Locate the cell with the specified text and output its (x, y) center coordinate. 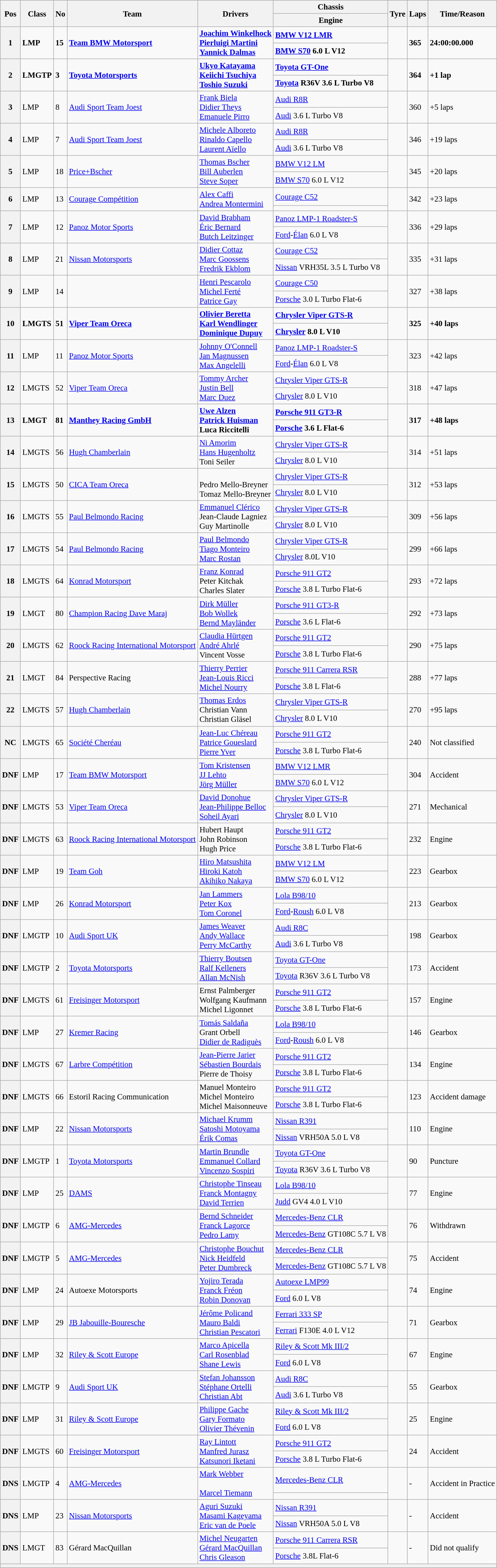
+77 laps (463, 678)
Martin Brundle Emmanuel Collard Vincenzo Sospiri (235, 1161)
Frank Biela Didier Theys Emanuele Pirro (235, 107)
345 (417, 172)
Mechanical (463, 807)
90 (417, 1161)
+42 laps (463, 356)
Pedro Mello-Breyner Tomaz Mello-Breyner (235, 484)
26 (60, 903)
Tyre (398, 13)
Thierry Boutsen Ralf Kelleners Allan McNish (235, 968)
24:00:00.000 (463, 43)
56 (60, 452)
288 (417, 678)
Bernd Schneider Franck Lagorce Pedro Lamy (235, 1226)
335 (417, 259)
Chassis (331, 7)
+20 laps (463, 172)
198 (417, 936)
270 (417, 710)
Chrysler 8.0L V10 (331, 557)
Did not qualify (463, 1548)
83 (60, 1548)
+29 laps (463, 227)
Uwe Alzen Patrick Huisman Luca Riccitelli (235, 420)
240 (417, 742)
57 (60, 710)
Joachim Winkelhock Pierluigi Martini Yannick Dalmas (235, 43)
77 (417, 1193)
293 (417, 581)
Olivier Beretta Karl Wendlinger Dominique Dupuy (235, 323)
232 (417, 839)
Porsche 3.8L Flat-6 (331, 1556)
51 (60, 323)
Price+Bscher (132, 172)
Champion Racing Dave Maraj (132, 614)
Christophe Bouchut Nick Heidfeld Peter Dumbreck (235, 1258)
Gérard MacQuillan (132, 1548)
Johnny O'Connell Jan Magnussen Max Angelelli (235, 356)
Puncture (463, 1161)
223 (417, 871)
Time/Reason (463, 13)
76 (417, 1226)
364 (417, 75)
71 (417, 1322)
Autoexe Motorsports (132, 1290)
65 (60, 742)
360 (417, 107)
60 (60, 1451)
299 (417, 549)
Tomás Saldaña Grant Orbell Didier de Radiguès (235, 1033)
+1 lap (463, 75)
Jan Lammers Peter Kox Tom Coronel (235, 903)
75 (417, 1258)
31 (60, 1419)
Estoril Racing Communication (132, 1097)
173 (417, 968)
Mark Webber Marcel Tiemann (235, 1484)
Ni Amorim Hans Hugenholtz Toni Seiler (235, 452)
Ferrari 333 SP (331, 1314)
123 (417, 1097)
Porsche 3.0 L Turbo Flat-6 (331, 299)
336 (417, 227)
325 (417, 323)
53 (60, 807)
Accident in Practice (463, 1484)
318 (417, 388)
Courage C50 (331, 283)
134 (417, 1065)
JB Jabouille-Bouresche (132, 1322)
Thierry Perrier Jean-Louis Ricci Michel Nourry (235, 678)
312 (417, 484)
Team Goh (132, 871)
Ferrari F130E 4.0 L V12 (331, 1331)
Pos (11, 13)
365 (417, 43)
Christophe Tinseau Franck Montagny David Terrien (235, 1193)
Philippe Gache Gary Formato Olivier Thévenin (235, 1419)
Accident damage (463, 1097)
+53 laps (463, 484)
David Donohue Jean-Philippe Belloc Soheil Ayari (235, 807)
Larbre Compétition (132, 1065)
Class (37, 13)
+56 laps (463, 517)
54 (60, 549)
Thomas Erdos Christian Vann Christian Gläsel (235, 710)
Tommy Archer Justin Bell Marc Duez (235, 388)
16 (11, 517)
317 (417, 420)
Jérôme Policand Mauro Baldi Christian Pescatori (235, 1322)
Tom Kristensen JJ Lehto Jörg Müller (235, 775)
Laps (417, 13)
Perspective Racing (132, 678)
+40 laps (463, 323)
+38 laps (463, 291)
146 (417, 1033)
Courage Compétition (132, 199)
+31 laps (463, 259)
61 (60, 1000)
81 (60, 420)
304 (417, 775)
+5 laps (463, 107)
74 (417, 1290)
Kremer Racing (132, 1033)
No (60, 13)
Yojiro Terada Franck Fréon Robin Donovan (235, 1290)
Ukyo Katayama Keiichi Tsuchiya Toshio Suzuki (235, 75)
29 (60, 1322)
+19 laps (463, 140)
CICA Team Oreca (132, 484)
80 (60, 614)
213 (417, 903)
309 (417, 517)
Jean-Luc Chéreau Patrice Goueslard Pierre Yver (235, 742)
Didier Cottaz Marc Goossens Fredrik Ekblom (235, 259)
62 (60, 646)
+47 laps (463, 388)
323 (417, 356)
+75 laps (463, 646)
Nissan VRH35L 3.5 L Turbo V8 (331, 267)
Manthey Racing GmbH (132, 420)
27 (60, 1033)
David Brabham Éric Bernard Butch Leitzinger (235, 227)
Hubert Haupt John Robinson Hugh Price (235, 839)
Aguri Suzuki Masami Kageyama Eric van de Poele (235, 1516)
Dirk Müller Bob Wollek Bernd Mayländer (235, 614)
292 (417, 614)
Team (132, 13)
20 (11, 646)
+72 laps (463, 581)
Alex Caffi Andrea Montermini (235, 199)
Porsche 3.8 L Flat-6 (331, 686)
Manuel Monteiro Michel Monteiro Michel Maisonneuve (235, 1097)
Not classified (463, 742)
157 (417, 1000)
50 (60, 484)
+95 laps (463, 710)
52 (60, 388)
Michele Alboreto Rinaldo Capello Laurent Aïello (235, 140)
+66 laps (463, 549)
Hiro Matsushita Hiroki Katoh Akihiko Nakaya (235, 871)
Michel Neugarten Gérard MacQuillan Chris Gleason (235, 1548)
Autoexe LMP99 (331, 1282)
66 (60, 1097)
64 (60, 581)
Marco Apicella Carl Rosenblad Shane Lewis (235, 1354)
Henri Pescarolo Michel Ferté Patrice Gay (235, 291)
James Weaver Andy Wallace Perry McCarthy (235, 936)
NC (11, 742)
23 (60, 1516)
+23 laps (463, 199)
32 (60, 1354)
Paul Belmondo Tiago Monteiro Marc Rostan (235, 549)
Michael Krumm Satoshi Motoyama Érik Comas (235, 1129)
Franz Konrad Peter Kitchak Charles Slater (235, 581)
Ernst Palmberger Wolfgang Kaufmann Michel Ligonnet (235, 1000)
271 (417, 807)
Emmanuel Clérico Jean-Claude Lagniez Guy Martinolle (235, 517)
314 (417, 452)
Withdrawn (463, 1226)
+48 laps (463, 420)
Jean-Pierre Jarier Sébastien Bourdais Pierre de Thoisy (235, 1065)
110 (417, 1129)
346 (417, 140)
Claudia Hürtgen André Ahrlé Vincent Vosse (235, 646)
63 (60, 839)
Judd GV4 4.0 L V10 (331, 1201)
+51 laps (463, 452)
Ray Lintott Manfred Jurasz Katsunori Iketani (235, 1451)
Thomas Bscher Bill Auberlen Steve Soper (235, 172)
Drivers (235, 13)
DAMS (132, 1193)
+73 laps (463, 614)
84 (60, 678)
327 (417, 291)
Société Cheréau (132, 742)
290 (417, 646)
342 (417, 199)
Stefan Johansson Stéphane Ortelli Christian Abt (235, 1387)
